Capture the cell that displays the provided text and extract its (X, Y) central coordinate. 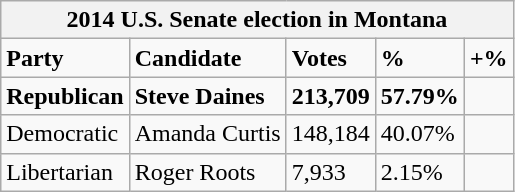
Libertarian (65, 172)
148,184 (330, 134)
Democratic (65, 134)
40.07% (420, 134)
2.15% (420, 172)
Votes (330, 58)
Party (65, 58)
% (420, 58)
7,933 (330, 172)
Republican (65, 96)
213,709 (330, 96)
Steve Daines (208, 96)
Roger Roots (208, 172)
57.79% (420, 96)
2014 U.S. Senate election in Montana (257, 20)
Candidate (208, 58)
Amanda Curtis (208, 134)
+% (488, 58)
